Detect which cell encompasses the target text, then output its [x, y] center coordinate. 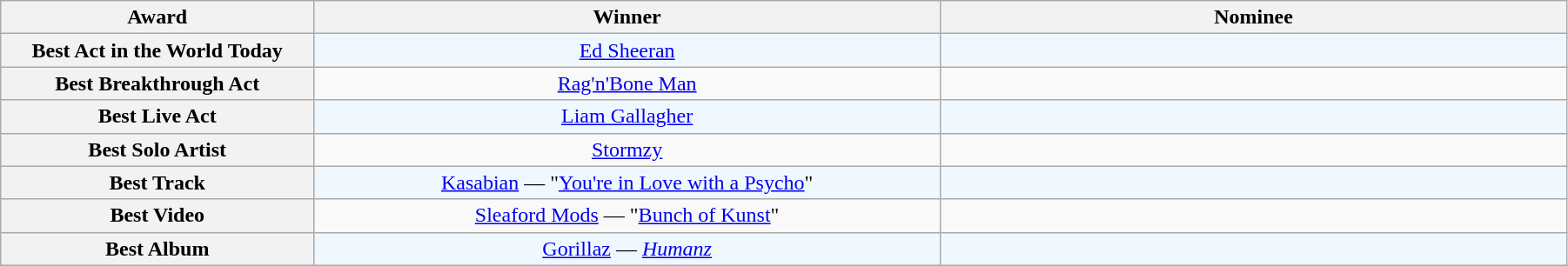
Nominee [1254, 17]
Award [157, 17]
Gorillaz — Humanz [627, 249]
Rag'n'Bone Man [627, 83]
Ed Sheeran [627, 50]
Sleaford Mods — "Bunch of Kunst" [627, 216]
Winner [627, 17]
Best Album [157, 249]
Kasabian — "You're in Love with a Psycho" [627, 183]
Best Breakthrough Act [157, 83]
Liam Gallagher [627, 116]
Best Act in the World Today [157, 50]
Best Track [157, 183]
Best Video [157, 216]
Best Solo Artist [157, 150]
Best Live Act [157, 116]
Stormzy [627, 150]
